Identify which cell holds the provided text, then report its (X, Y) central coordinate. 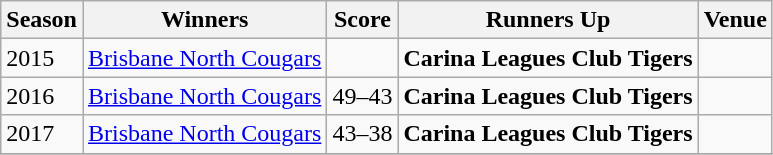
Season (42, 20)
Venue (735, 20)
49–43 (362, 96)
Winners (204, 20)
43–38 (362, 134)
2015 (42, 58)
2017 (42, 134)
2016 (42, 96)
Score (362, 20)
Runners Up (548, 20)
